From the cell containing the given text, extract its center point as (x, y) coordinate. 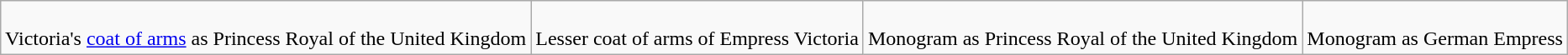
Monogram as German Empress (1435, 28)
Victoria's coat of arms as Princess Royal of the United Kingdom (266, 28)
Lesser coat of arms of Empress Victoria (697, 28)
Monogram as Princess Royal of the United Kingdom (1082, 28)
